Locate the cell with the specified text and output its [x, y] center coordinate. 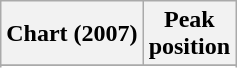
Chart (2007) [72, 34]
Peakposition [189, 34]
